Detect which cell encompasses the target text, then output its (X, Y) center coordinate. 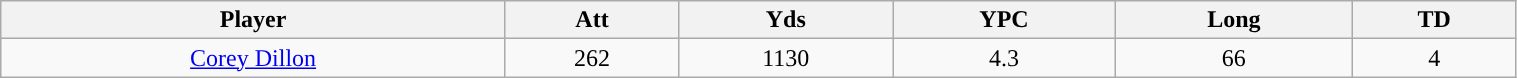
Player (254, 20)
Yds (786, 20)
4.3 (1004, 58)
1130 (786, 58)
Att (592, 20)
YPC (1004, 20)
Corey Dillon (254, 58)
262 (592, 58)
TD (1434, 20)
66 (1234, 58)
Long (1234, 20)
4 (1434, 58)
